Find where the given text appears and provide that cell's center as (X, Y) coordinate. 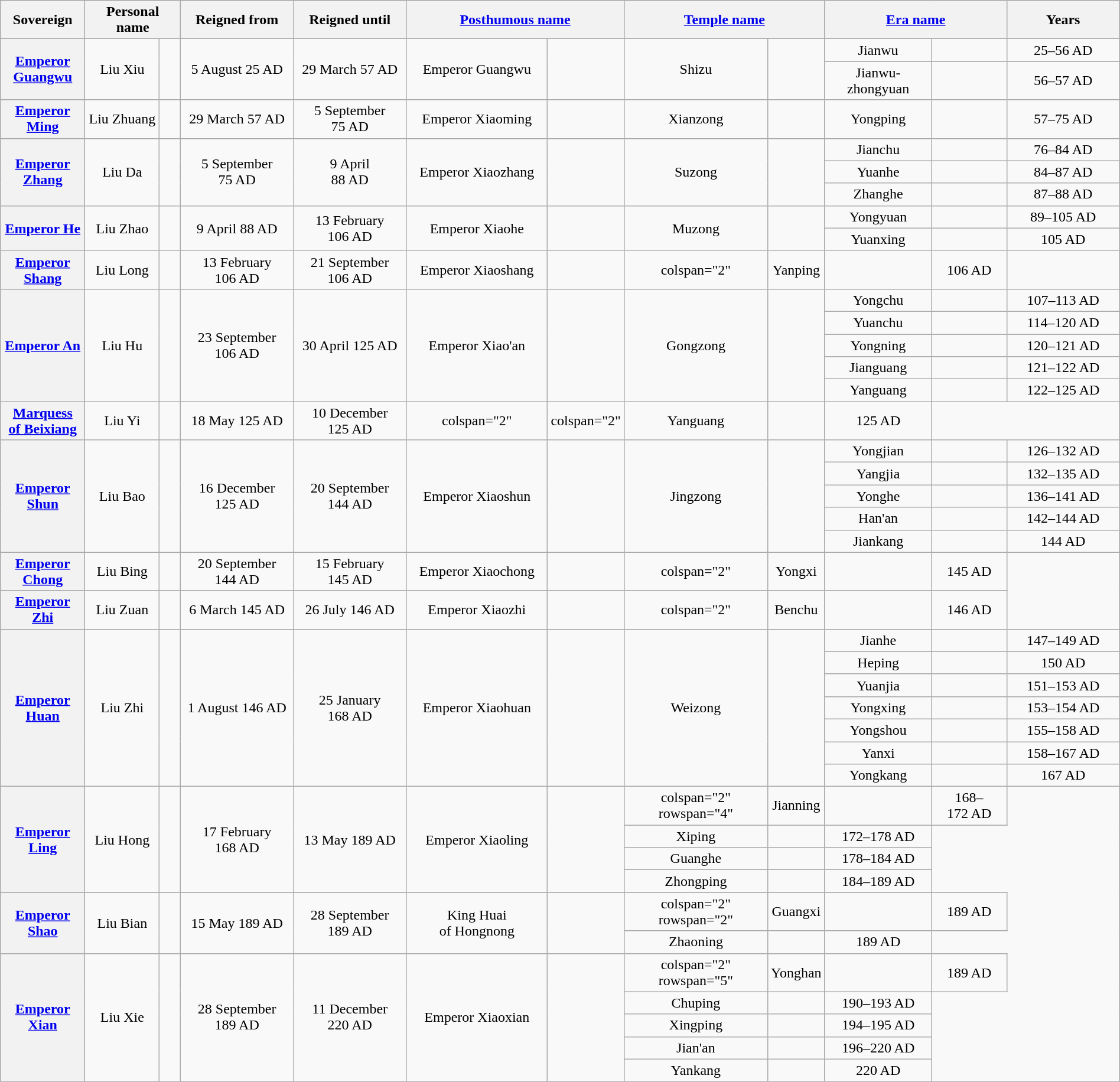
Yonghan (796, 972)
Guanghe (696, 859)
Yangjia (878, 474)
Liu Xiu (122, 70)
colspan="2" rowspan="5" (696, 972)
120–121 AD (1063, 346)
Jianwu-zhongyuan (878, 80)
146 AD (969, 610)
178–184 AD (878, 859)
76–84 AD (1063, 149)
Yongxing (878, 708)
Guangxi (796, 912)
Liu Zhuang (122, 119)
Yankang (696, 1070)
Emperor Shang (43, 269)
105 AD (1063, 239)
colspan="2" rowspan="4" (696, 806)
Weizong (696, 708)
Emperor Xiao'an (477, 345)
194–195 AD (878, 1025)
23 September 106 AD (237, 345)
Liu Bing (122, 572)
56–57 AD (1063, 80)
1 August 146 AD (237, 708)
Yongping (878, 119)
Yuanjia (878, 685)
Yongchu (878, 300)
Xingping (696, 1025)
87–88 AD (1063, 194)
Era name (916, 20)
Suzong (696, 172)
Reigned until (350, 20)
Emperor Chong (43, 572)
172–178 AD (878, 836)
184–189 AD (878, 881)
Liu Hong (122, 840)
Zhaoning (696, 942)
Sovereign (43, 20)
Jingzong (696, 496)
Yuanxing (878, 239)
150 AD (1063, 663)
10 December 125 AD (350, 421)
Yonghe (878, 496)
21 September 106 AD (350, 269)
220 AD (878, 1070)
26 July 146 AD (350, 610)
Emperor Ling (43, 840)
Yuanhe (878, 172)
Zhongping (696, 881)
Emperor Xiaozhang (477, 172)
158–167 AD (1063, 753)
9 April88 AD (350, 172)
Jianguang (878, 368)
6 March 145 AD (237, 610)
Temple name (724, 20)
Yanxi (878, 753)
Yongyuan (878, 217)
15 May 189 AD (237, 923)
Emperor Shun (43, 496)
17 February 168 AD (237, 840)
126–132 AD (1063, 451)
Emperor An (43, 345)
151–153 AD (1063, 685)
Han'an (878, 519)
Emperor Xiaozhi (477, 610)
5 August 25 AD (237, 70)
145 AD (969, 572)
Yongxi (796, 572)
Emperor Xiaochong (477, 572)
16 December 125 AD (237, 496)
125 AD (878, 421)
25 January 168 AD (350, 708)
Yongkang (878, 775)
Emperor Shao (43, 923)
196–220 AD (878, 1048)
Jianchu (878, 149)
Emperor Xiaohuan (477, 708)
Jianning (796, 806)
30 April 125 AD (350, 345)
Yongjian (878, 451)
132–135 AD (1063, 474)
King Huai of Hongnong (477, 923)
Jianhe (878, 640)
Years (1063, 20)
Yuanchu (878, 322)
Emperor Ming (43, 119)
18 May 125 AD (237, 421)
Liu Bian (122, 923)
25–56 AD (1063, 50)
Liu Zuan (122, 610)
Emperor Huan (43, 708)
Emperor Xiaoshang (477, 269)
colspan="2" rowspan="2" (696, 912)
Emperor Xiaoshun (477, 496)
Jianwu (878, 50)
Liu Bao (122, 496)
Gongzong (696, 345)
121–122 AD (1063, 368)
Emperor Xian (43, 1017)
Emperor Zhi (43, 610)
9 April 88 AD (237, 228)
Zhanghe (878, 194)
168–172 AD (969, 806)
Jian'an (696, 1048)
Emperor Xiaoming (477, 119)
Liu Xie (122, 1017)
114–120 AD (1063, 322)
136–141 AD (1063, 496)
Emperor Xiaoling (477, 840)
Chuping (696, 1003)
Liu Hu (122, 345)
Emperor Xiaohe (477, 228)
Muzong (696, 228)
15 February 145 AD (350, 572)
107–113 AD (1063, 300)
11 December 220 AD (350, 1017)
84–87 AD (1063, 172)
Benchu (796, 610)
142–144 AD (1063, 519)
190–193 AD (878, 1003)
153–154 AD (1063, 708)
Marquess of Beixiang (43, 421)
Emperor He (43, 228)
122–125 AD (1063, 390)
Reigned from (237, 20)
Jiankang (878, 541)
Emperor Zhang (43, 172)
Liu Da (122, 172)
Posthumous name (515, 20)
Liu Zhi (122, 708)
Shizu (696, 70)
147–149 AD (1063, 640)
Yongning (878, 346)
Liu Yi (122, 421)
Xiping (696, 836)
144 AD (1063, 541)
Liu Long (122, 269)
Liu Zhao (122, 228)
Yongshou (878, 730)
Xianzong (696, 119)
Emperor Xiaoxian (477, 1017)
13 May 189 AD (350, 840)
57–75 AD (1063, 119)
106 AD (969, 269)
Heping (878, 663)
Yanping (796, 269)
167 AD (1063, 775)
Personal name (133, 20)
89–105 AD (1063, 217)
155–158 AD (1063, 730)
